Scan for the cell matching the given text and deliver its [X, Y] coordinate at center. 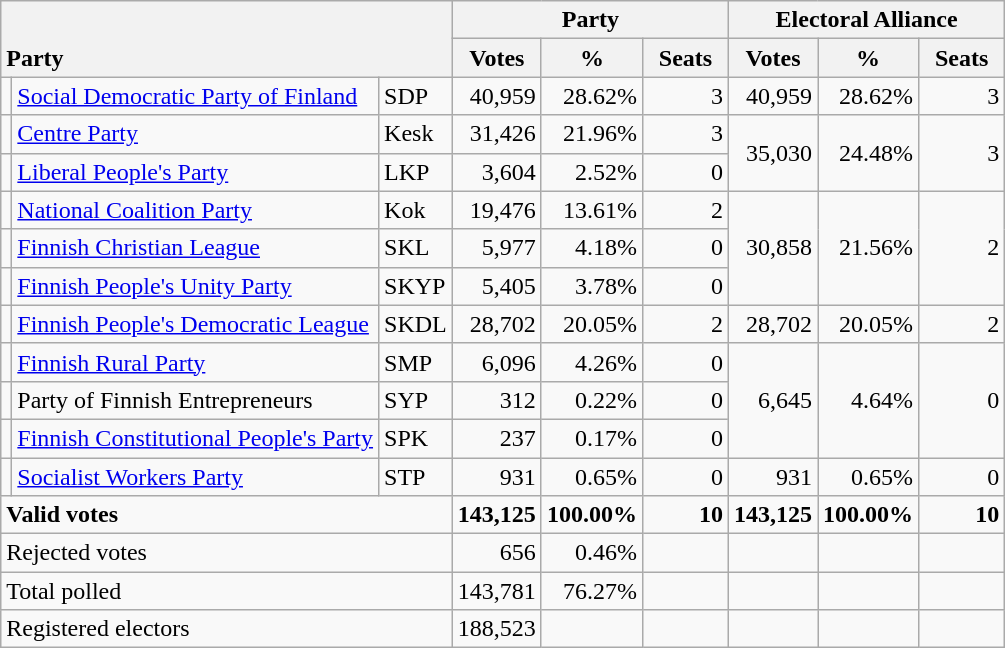
4.26% [592, 362]
0.17% [592, 438]
143,781 [496, 591]
SKYP [416, 286]
4.64% [868, 400]
21.56% [868, 248]
237 [496, 438]
6,096 [496, 362]
Finnish Constitutional People's Party [196, 438]
Kesk [416, 134]
2.52% [592, 172]
SKL [416, 248]
Finnish Christian League [196, 248]
SYP [416, 400]
Centre Party [196, 134]
4.18% [592, 248]
Finnish People's Unity Party [196, 286]
0.22% [592, 400]
Valid votes [227, 515]
Electoral Alliance [866, 20]
Finnish Rural Party [196, 362]
Total polled [227, 591]
21.96% [592, 134]
Socialist Workers Party [196, 477]
Party of Finnish Entrepreneurs [196, 400]
656 [496, 553]
SPK [416, 438]
31,426 [496, 134]
LKP [416, 172]
SMP [416, 362]
24.48% [868, 153]
5,405 [496, 286]
5,977 [496, 248]
3.78% [592, 286]
Kok [416, 210]
0.46% [592, 553]
19,476 [496, 210]
Social Democratic Party of Finland [196, 96]
6,645 [772, 400]
3,604 [496, 172]
Rejected votes [227, 553]
SKDL [416, 324]
SDP [416, 96]
Liberal People's Party [196, 172]
76.27% [592, 591]
35,030 [772, 153]
30,858 [772, 248]
Finnish People's Democratic League [196, 324]
STP [416, 477]
312 [496, 400]
188,523 [496, 629]
Registered electors [227, 629]
13.61% [592, 210]
National Coalition Party [196, 210]
